Determine the (X, Y) coordinate at the center of the cell enclosing the given text.  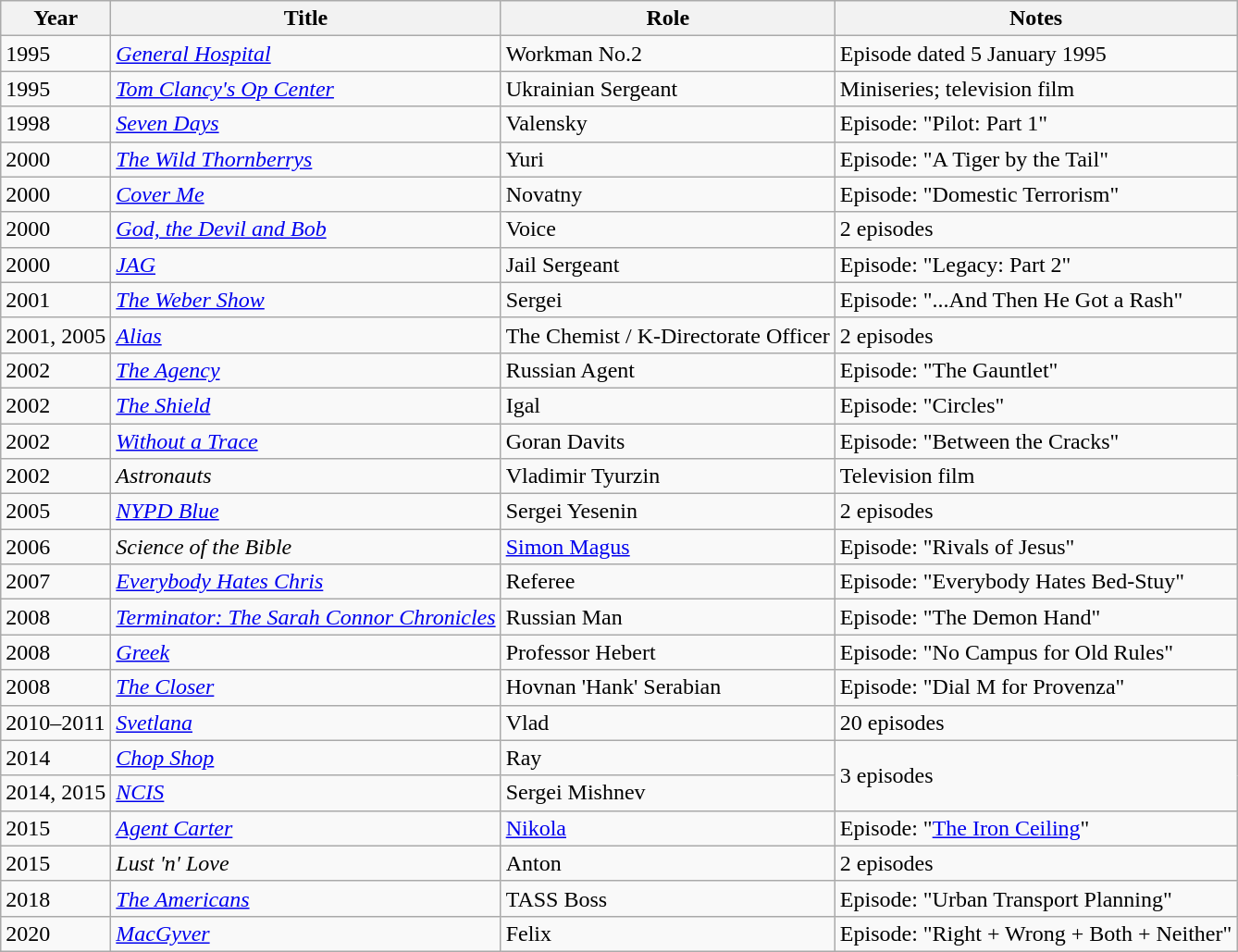
2014 (56, 758)
Episode: "No Campus for Old Rules" (1035, 652)
Felix (668, 933)
Svetlana (305, 723)
Novatny (668, 194)
2018 (56, 898)
Terminator: The Sarah Connor Chronicles (305, 617)
3 episodes (1035, 775)
The Shield (305, 405)
Episode: "Legacy: Part 2" (1035, 265)
Agent Carter (305, 828)
Episode: "The Iron Ceiling" (1035, 828)
Seven Days (305, 124)
Astronauts (305, 476)
1998 (56, 124)
MacGyver (305, 933)
The Chemist / K-Directorate Officer (668, 335)
Episode dated 5 January 1995 (1035, 54)
The Closer (305, 687)
Greek (305, 652)
Title (305, 19)
TASS Boss (668, 898)
Nikola (668, 828)
Ray (668, 758)
Episode: "Right + Wrong + Both + Neither" (1035, 933)
NYPD Blue (305, 512)
2006 (56, 547)
God, the Devil and Bob (305, 229)
2010–2011 (56, 723)
Alias (305, 335)
Vlad (668, 723)
Workman No.2 (668, 54)
Sergei Mishnev (668, 793)
Cover Me (305, 194)
Episode: "Dial M for Provenza" (1035, 687)
Role (668, 19)
Vladimir Tyurzin (668, 476)
Episode: "Between the Cracks" (1035, 441)
Jail Sergeant (668, 265)
Everybody Hates Chris (305, 582)
Sergei Yesenin (668, 512)
Episode: "Urban Transport Planning" (1035, 898)
Episode: "The Demon Hand" (1035, 617)
The Weber Show (305, 300)
Russian Agent (668, 370)
The Americans (305, 898)
Episode: "Everybody Hates Bed-Stuy" (1035, 582)
Anton (668, 863)
Yuri (668, 159)
Miniseries; television film (1035, 89)
2001, 2005 (56, 335)
2014, 2015 (56, 793)
Professor Hebert (668, 652)
Episode: "...And Then He Got a Rash" (1035, 300)
Chop Shop (305, 758)
Tom Clancy's Op Center (305, 89)
JAG (305, 265)
Notes (1035, 19)
Voice (668, 229)
Episode: "Rivals of Jesus" (1035, 547)
The Wild Thornberrys (305, 159)
Valensky (668, 124)
The Agency (305, 370)
Episode: "Pilot: Part 1" (1035, 124)
2007 (56, 582)
20 episodes (1035, 723)
Russian Man (668, 617)
NCIS (305, 793)
Simon Magus (668, 547)
Television film (1035, 476)
Sergei (668, 300)
Ukrainian Sergeant (668, 89)
Episode: "The Gauntlet" (1035, 370)
Science of the Bible (305, 547)
Igal (668, 405)
Episode: "A Tiger by the Tail" (1035, 159)
Without a Trace (305, 441)
Episode: "Circles" (1035, 405)
2005 (56, 512)
2001 (56, 300)
2020 (56, 933)
Lust 'n' Love (305, 863)
Goran Davits (668, 441)
Year (56, 19)
General Hospital (305, 54)
Referee (668, 582)
Hovnan 'Hank' Serabian (668, 687)
Episode: "Domestic Terrorism" (1035, 194)
